Provide the [X, Y] coordinate of the cell's center where the given text is located.  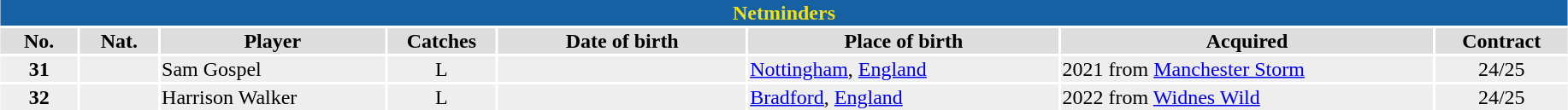
32 [39, 97]
Place of birth [904, 41]
Contract [1501, 41]
31 [39, 69]
Netminders [783, 13]
Nottingham, England [904, 69]
Player [273, 41]
Nat. [120, 41]
Bradford, England [904, 97]
Sam Gospel [273, 69]
2021 from Manchester Storm [1247, 69]
Acquired [1247, 41]
2022 from Widnes Wild [1247, 97]
Date of birth [622, 41]
No. [39, 41]
Harrison Walker [273, 97]
Catches [441, 41]
